Return (X, Y) of the center of cell containing provided text 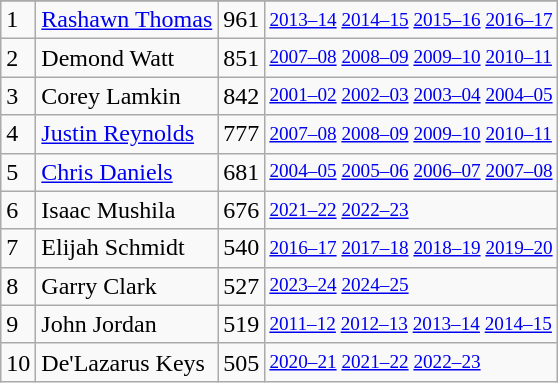
Chris Daniels (127, 172)
1 (18, 20)
Justin Reynolds (127, 134)
961 (242, 20)
8 (18, 286)
4 (18, 134)
Demond Watt (127, 58)
John Jordan (127, 324)
2001–02 2002–03 2003–04 2004–05 (411, 96)
842 (242, 96)
Corey Lamkin (127, 96)
2020–21 2021–22 2022–23 (411, 362)
7 (18, 248)
2023–24 2024–25 (411, 286)
851 (242, 58)
Isaac Mushila (127, 210)
Garry Clark (127, 286)
2004–05 2005–06 2006–07 2007–08 (411, 172)
De'Lazarus Keys (127, 362)
6 (18, 210)
676 (242, 210)
5 (18, 172)
Rashawn Thomas (127, 20)
2011–12 2012–13 2013–14 2014–15 (411, 324)
540 (242, 248)
Elijah Schmidt (127, 248)
2021–22 2022–23 (411, 210)
519 (242, 324)
2 (18, 58)
505 (242, 362)
681 (242, 172)
3 (18, 96)
9 (18, 324)
10 (18, 362)
527 (242, 286)
2013–14 2014–15 2015–16 2016–17 (411, 20)
777 (242, 134)
2016–17 2017–18 2018–19 2019–20 (411, 248)
